Determine the (X, Y) coordinate at the center of the cell enclosing the given text.  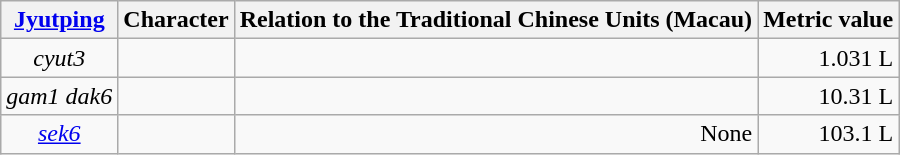
gam1 dak6 (60, 96)
103.1 L (828, 134)
cyut3 (60, 58)
sek6 (60, 134)
10.31 L (828, 96)
Character (176, 20)
1.031 L (828, 58)
Metric value (828, 20)
None (496, 134)
Relation to the Traditional Chinese Units (Macau) (496, 20)
Jyutping (60, 20)
